Return the (X, Y) coordinate for the center point of the cell that contains the specified text.  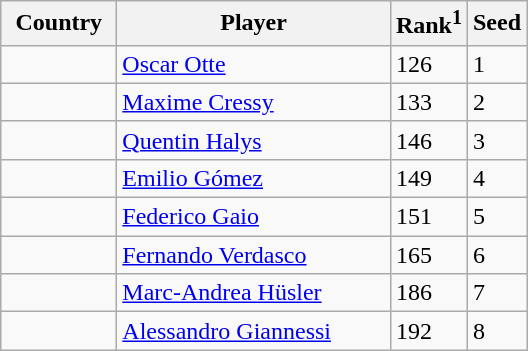
5 (496, 217)
8 (496, 331)
165 (428, 255)
Seed (496, 24)
2 (496, 102)
146 (428, 140)
186 (428, 293)
149 (428, 178)
Rank1 (428, 24)
192 (428, 331)
Player (254, 24)
7 (496, 293)
6 (496, 255)
133 (428, 102)
Marc-Andrea Hüsler (254, 293)
4 (496, 178)
Federico Gaio (254, 217)
Oscar Otte (254, 64)
1 (496, 64)
Maxime Cressy (254, 102)
Alessandro Giannessi (254, 331)
Emilio Gómez (254, 178)
151 (428, 217)
3 (496, 140)
126 (428, 64)
Quentin Halys (254, 140)
Country (59, 24)
Fernando Verdasco (254, 255)
